Find where the given text appears and provide that cell's center as (x, y) coordinate. 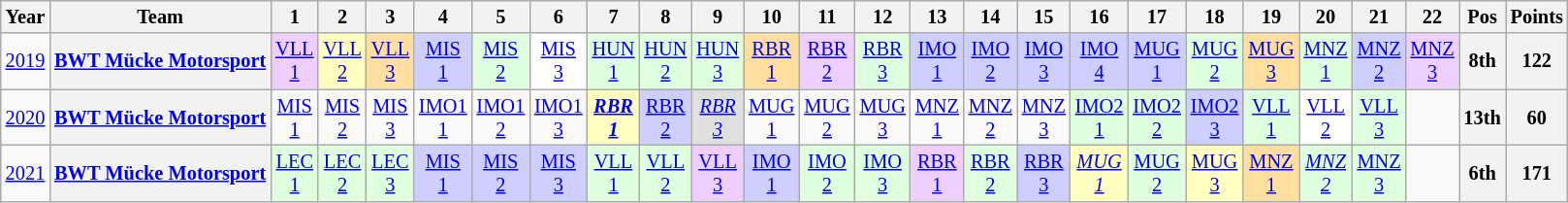
122 (1537, 61)
IMO12 (501, 118)
13th (1483, 118)
IMO23 (1215, 118)
21 (1379, 17)
Points (1537, 17)
HUN2 (665, 61)
4 (443, 17)
12 (882, 17)
11 (826, 17)
10 (772, 17)
LEC1 (295, 173)
13 (937, 17)
20 (1327, 17)
9 (718, 17)
15 (1043, 17)
60 (1537, 118)
LEC3 (390, 173)
1 (295, 17)
IMO11 (443, 118)
Team (160, 17)
IMO13 (559, 118)
14 (991, 17)
6 (559, 17)
19 (1270, 17)
5 (501, 17)
IMO4 (1100, 61)
3 (390, 17)
17 (1157, 17)
Pos (1483, 17)
2021 (25, 173)
22 (1433, 17)
2019 (25, 61)
171 (1537, 173)
8 (665, 17)
2020 (25, 118)
IMO21 (1100, 118)
LEC2 (341, 173)
8th (1483, 61)
HUN1 (614, 61)
IMO22 (1157, 118)
2 (341, 17)
6th (1483, 173)
18 (1215, 17)
7 (614, 17)
16 (1100, 17)
HUN3 (718, 61)
Year (25, 17)
